For the text-containing cell, return its midpoint in [X, Y] coordinate format. 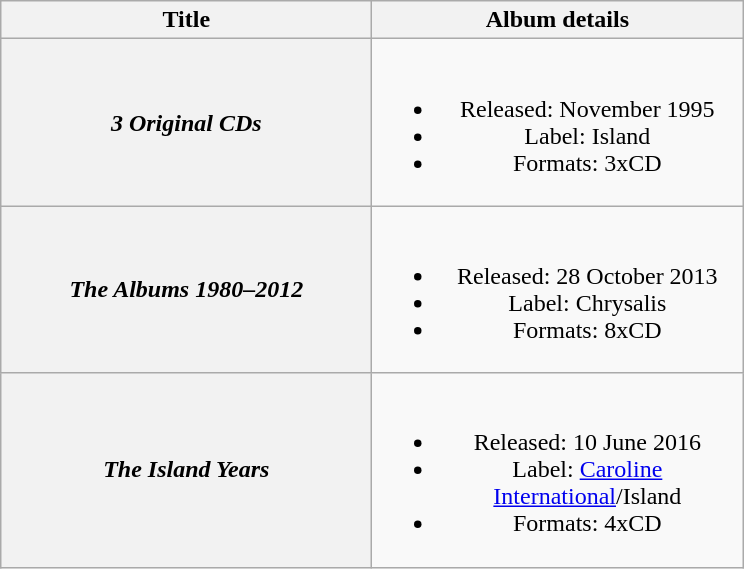
Released: 28 October 2013Label: ChrysalisFormats: 8xCD [558, 290]
The Albums 1980–2012 [186, 290]
The Island Years [186, 470]
3 Original CDs [186, 122]
Released: November 1995Label: IslandFormats: 3xCD [558, 122]
Album details [558, 20]
Title [186, 20]
Released: 10 June 2016Label: Caroline International/IslandFormats: 4xCD [558, 470]
